Output the (X, Y) coordinate of the center of the cell containing the given text.  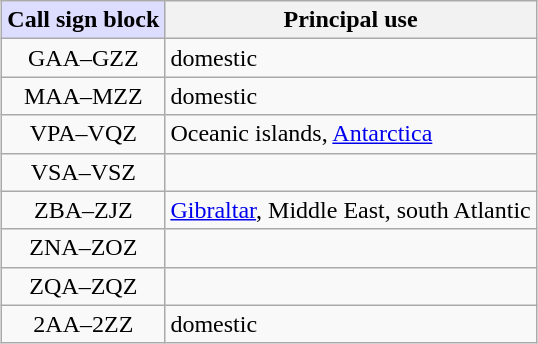
ZQA–ZQZ (84, 286)
VSA–VSZ (84, 172)
GAA–GZZ (84, 58)
Principal use (350, 20)
ZBA–ZJZ (84, 210)
2AA–2ZZ (84, 324)
Oceanic islands, Antarctica (350, 134)
VPA–VQZ (84, 134)
Gibraltar, Middle East, south Atlantic (350, 210)
ZNA–ZOZ (84, 248)
MAA–MZZ (84, 96)
Call sign block (84, 20)
